From the cell containing the given text, extract its center point as [X, Y] coordinate. 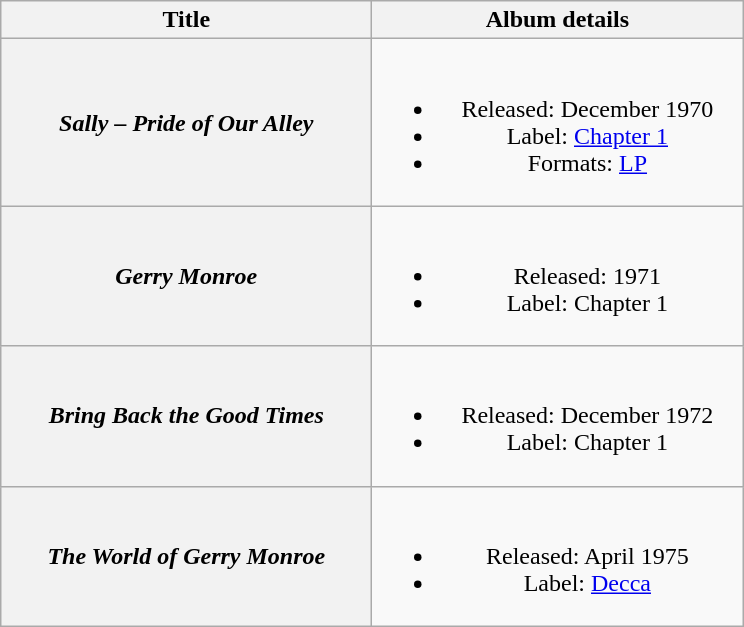
The World of Gerry Monroe [186, 556]
Album details [558, 20]
Gerry Monroe [186, 276]
Released: April 1975Label: Decca [558, 556]
Released: December 1970Label: Chapter 1Formats: LP [558, 122]
Released: 1971Label: Chapter 1 [558, 276]
Title [186, 20]
Released: December 1972Label: Chapter 1 [558, 416]
Bring Back the Good Times [186, 416]
Sally – Pride of Our Alley [186, 122]
